Detect which cell encompasses the target text, then output its (x, y) center coordinate. 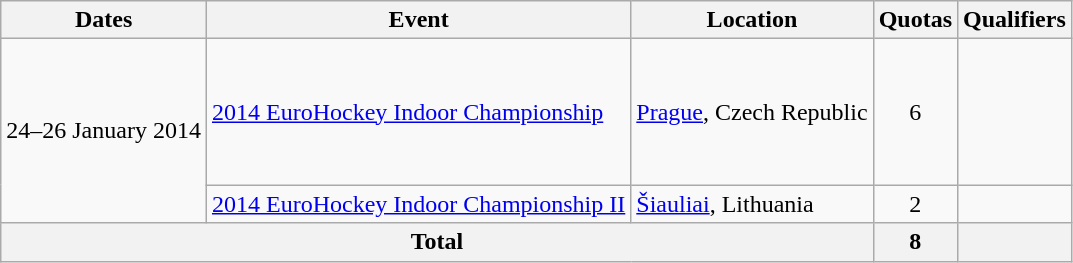
Quotas (915, 20)
2 (915, 204)
Total (437, 242)
2014 EuroHockey Indoor Championship II (418, 204)
Šiauliai, Lithuania (752, 204)
6 (915, 112)
Dates (104, 20)
Event (418, 20)
2014 EuroHockey Indoor Championship (418, 112)
24–26 January 2014 (104, 131)
8 (915, 242)
Location (752, 20)
Prague, Czech Republic (752, 112)
Qualifiers (1015, 20)
